Scan for the cell matching the given text and deliver its (X, Y) coordinate at center. 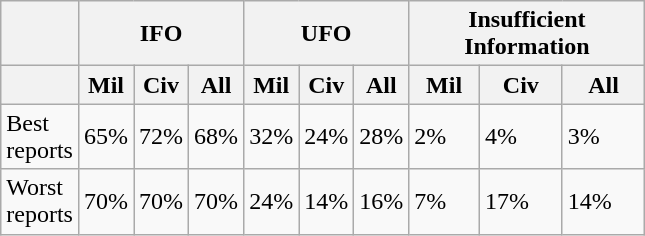
16% (382, 202)
68% (216, 136)
Best reports (40, 136)
65% (106, 136)
17% (520, 202)
2% (444, 136)
4% (520, 136)
IFO (160, 34)
28% (382, 136)
7% (444, 202)
72% (162, 136)
Insufficient Information (527, 34)
UFO (326, 34)
32% (272, 136)
Worst reports (40, 202)
3% (604, 136)
